Return (X, Y) of the center of cell containing provided text 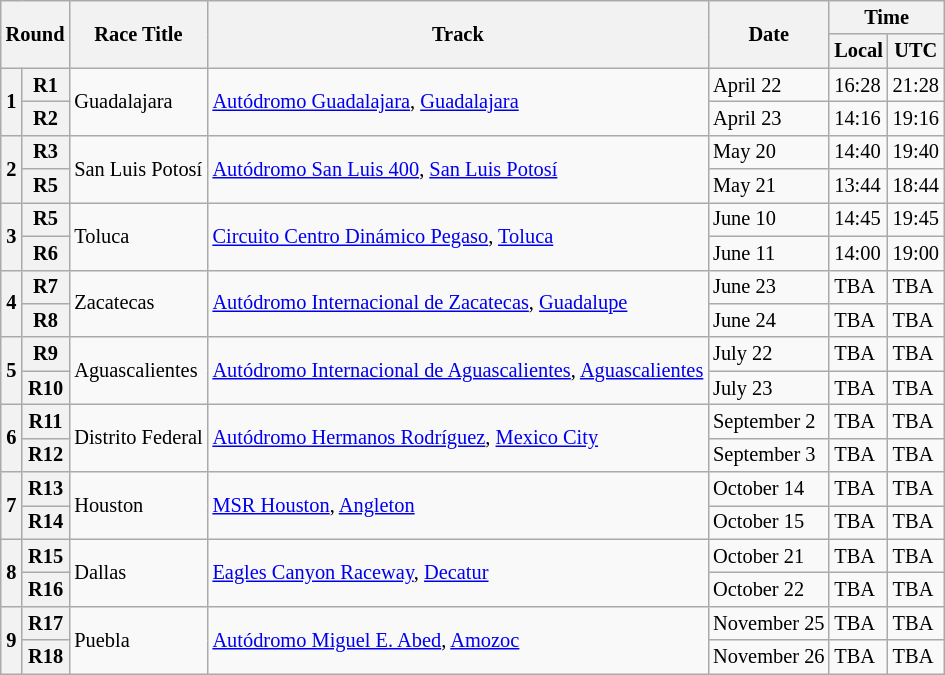
MSR Houston, Angleton (458, 506)
14:40 (858, 152)
May 21 (768, 186)
Track (458, 34)
R11 (46, 421)
7 (12, 506)
June 10 (768, 219)
June 24 (768, 320)
July 22 (768, 354)
Dallas (138, 572)
Eagles Canyon Raceway, Decatur (458, 572)
R2 (46, 118)
R14 (46, 522)
Time (886, 17)
R10 (46, 388)
R16 (46, 589)
R15 (46, 556)
Autódromo Guadalajara, Guadalajara (458, 102)
R17 (46, 623)
R8 (46, 320)
UTC (916, 51)
San Luis Potosí (138, 168)
Puebla (138, 640)
R3 (46, 152)
November 26 (768, 657)
Round (36, 34)
June 23 (768, 287)
April 23 (768, 118)
Autódromo Hermanos Rodríguez, Mexico City (458, 438)
4 (12, 304)
21:28 (916, 85)
19:45 (916, 219)
Race Title (138, 34)
6 (12, 438)
Zacatecas (138, 304)
April 22 (768, 85)
September 2 (768, 421)
Aguascalientes (138, 370)
October 22 (768, 589)
Distrito Federal (138, 438)
R6 (46, 253)
16:28 (858, 85)
9 (12, 640)
R7 (46, 287)
13:44 (858, 186)
October 15 (768, 522)
October 21 (768, 556)
Autódromo San Luis 400, San Luis Potosí (458, 168)
November 25 (768, 623)
Autódromo Miguel E. Abed, Amozoc (458, 640)
Toluca (138, 236)
October 14 (768, 489)
3 (12, 236)
June 11 (768, 253)
R9 (46, 354)
19:16 (916, 118)
Circuito Centro Dinámico Pegaso, Toluca (458, 236)
May 20 (768, 152)
July 23 (768, 388)
14:16 (858, 118)
5 (12, 370)
8 (12, 572)
Local (858, 51)
Autódromo Internacional de Zacatecas, Guadalupe (458, 304)
R18 (46, 657)
Autódromo Internacional de Aguascalientes, Aguascalientes (458, 370)
19:40 (916, 152)
Guadalajara (138, 102)
14:00 (858, 253)
Houston (138, 506)
R1 (46, 85)
1 (12, 102)
18:44 (916, 186)
2 (12, 168)
14:45 (858, 219)
R13 (46, 489)
September 3 (768, 455)
R12 (46, 455)
19:00 (916, 253)
Date (768, 34)
